Scan for the cell matching the given text and deliver its [X, Y] coordinate at center. 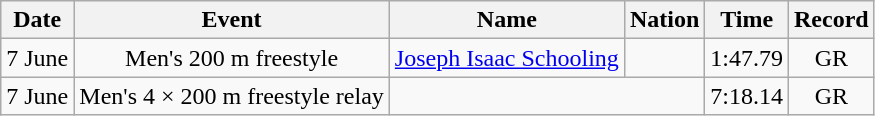
1:47.79 [747, 58]
Time [747, 20]
Men's 200 m freestyle [232, 58]
Record [832, 20]
Nation [664, 20]
7:18.14 [747, 96]
Date [38, 20]
Joseph Isaac Schooling [506, 58]
Name [506, 20]
Event [232, 20]
Men's 4 × 200 m freestyle relay [232, 96]
